Capture the cell that displays the provided text and extract its (x, y) central coordinate. 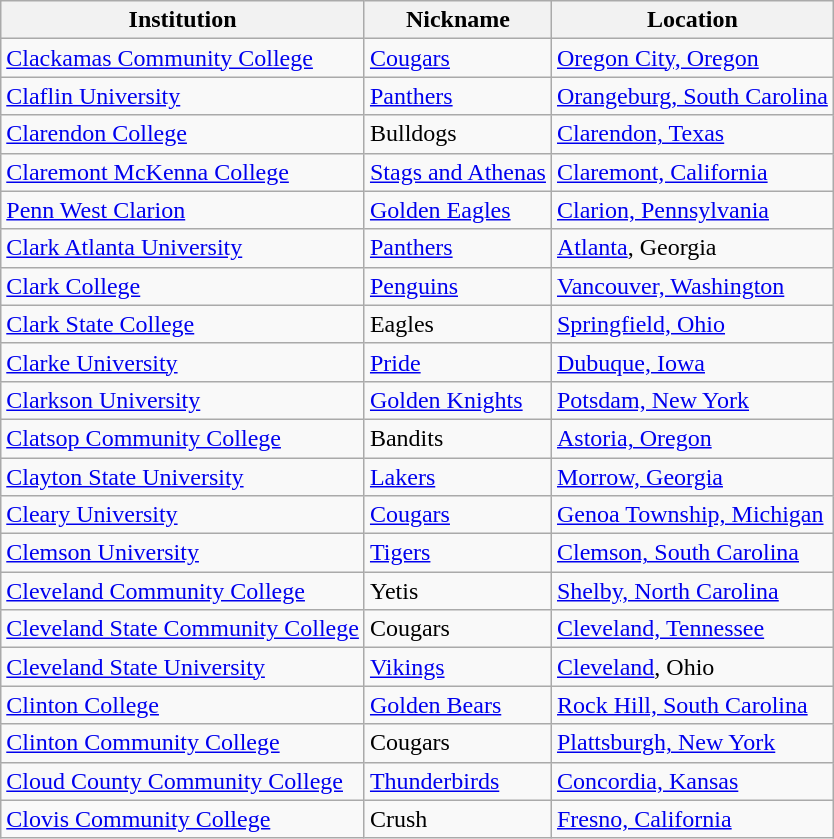
Institution (183, 20)
Crush (458, 819)
Claflin University (183, 96)
Stags and Athenas (458, 172)
Bulldogs (458, 134)
Clark College (183, 286)
Clayton State University (183, 477)
Cleveland, Tennessee (692, 629)
Clarkson University (183, 400)
Cloud County Community College (183, 781)
Springfield, Ohio (692, 324)
Rock Hill, South Carolina (692, 705)
Astoria, Oregon (692, 438)
Plattsburgh, New York (692, 743)
Clark State College (183, 324)
Vikings (458, 667)
Golden Bears (458, 705)
Orangeburg, South Carolina (692, 96)
Penguins (458, 286)
Cleveland State Community College (183, 629)
Penn West Clarion (183, 210)
Potsdam, New York (692, 400)
Clackamas Community College (183, 58)
Clarke University (183, 362)
Clarion, Pennsylvania (692, 210)
Golden Knights (458, 400)
Claremont, California (692, 172)
Dubuque, Iowa (692, 362)
Clinton College (183, 705)
Pride (458, 362)
Shelby, North Carolina (692, 591)
Genoa Township, Michigan (692, 515)
Concordia, Kansas (692, 781)
Nickname (458, 20)
Lakers (458, 477)
Clark Atlanta University (183, 248)
Claremont McKenna College (183, 172)
Tigers (458, 553)
Eagles (458, 324)
Thunderbirds (458, 781)
Clarendon College (183, 134)
Yetis (458, 591)
Clemson University (183, 553)
Clinton Community College (183, 743)
Bandits (458, 438)
Fresno, California (692, 819)
Atlanta, Georgia (692, 248)
Clarendon, Texas (692, 134)
Morrow, Georgia (692, 477)
Cleveland, Ohio (692, 667)
Clatsop Community College (183, 438)
Location (692, 20)
Cleveland Community College (183, 591)
Oregon City, Oregon (692, 58)
Cleveland State University (183, 667)
Clovis Community College (183, 819)
Cleary University (183, 515)
Golden Eagles (458, 210)
Clemson, South Carolina (692, 553)
Vancouver, Washington (692, 286)
